For the text-containing cell, return its midpoint in [X, Y] coordinate format. 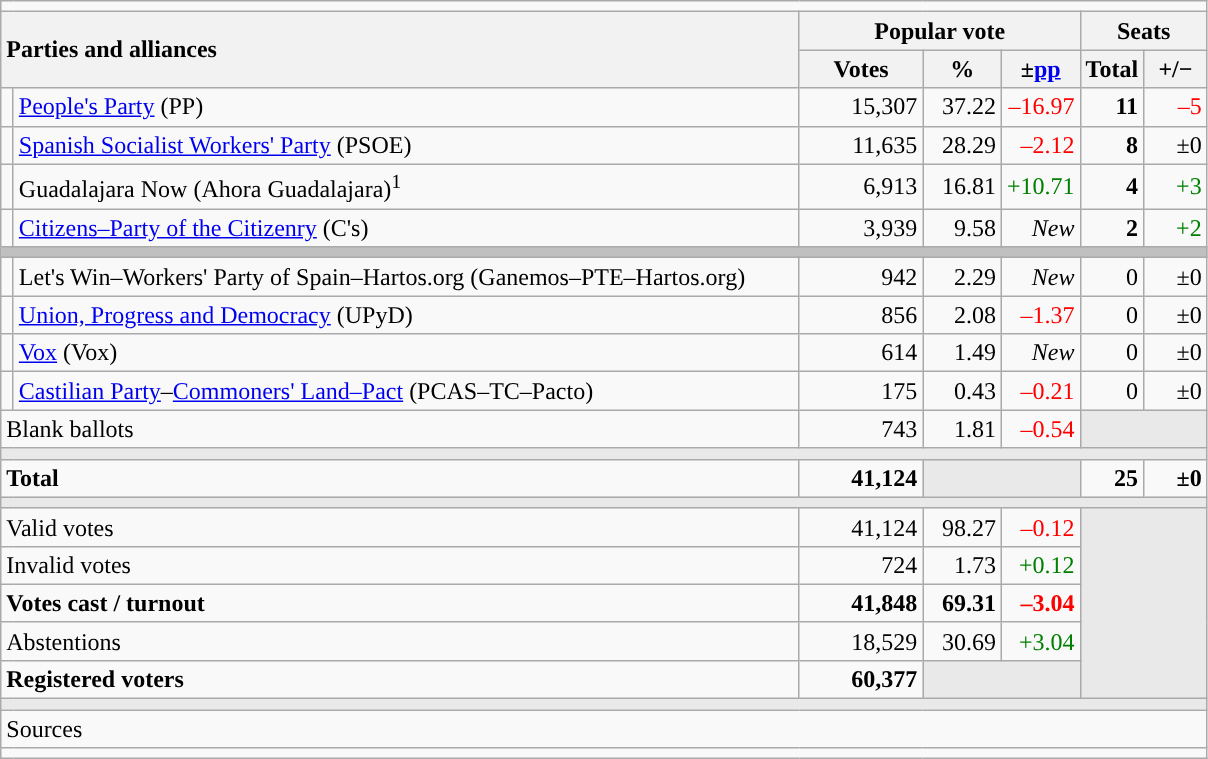
Let's Win–Workers' Party of Spain–Hartos.org (Ganemos–PTE–Hartos.org) [406, 277]
+10.71 [1040, 186]
1.49 [962, 353]
15,307 [861, 107]
–0.21 [1040, 391]
Spanish Socialist Workers' Party (PSOE) [406, 145]
Guadalajara Now (Ahora Guadalajara)1 [406, 186]
–0.54 [1040, 429]
Popular vote [940, 31]
60,377 [861, 679]
30.69 [962, 641]
942 [861, 277]
+3 [1176, 186]
People's Party (PP) [406, 107]
Blank ballots [400, 429]
–2.12 [1040, 145]
41,848 [861, 603]
4 [1112, 186]
–16.97 [1040, 107]
Union, Progress and Democracy (UPyD) [406, 315]
±pp [1040, 69]
–0.12 [1040, 527]
Registered voters [400, 679]
2.29 [962, 277]
2 [1112, 228]
Citizens–Party of the Citizenry (C's) [406, 228]
Abstentions [400, 641]
18,529 [861, 641]
Sources [604, 729]
Castilian Party–Commoners' Land–Pact (PCAS–TC–Pacto) [406, 391]
724 [861, 565]
856 [861, 315]
Seats [1144, 31]
37.22 [962, 107]
8 [1112, 145]
11,635 [861, 145]
11 [1112, 107]
+2 [1176, 228]
Invalid votes [400, 565]
9.58 [962, 228]
2.08 [962, 315]
Votes [861, 69]
3,939 [861, 228]
743 [861, 429]
Vox (Vox) [406, 353]
+/− [1176, 69]
Parties and alliances [400, 50]
+3.04 [1040, 641]
98.27 [962, 527]
16.81 [962, 186]
Votes cast / turnout [400, 603]
1.81 [962, 429]
6,913 [861, 186]
69.31 [962, 603]
–1.37 [1040, 315]
1.73 [962, 565]
28.29 [962, 145]
Valid votes [400, 527]
614 [861, 353]
0.43 [962, 391]
% [962, 69]
+0.12 [1040, 565]
25 [1112, 478]
–3.04 [1040, 603]
–5 [1176, 107]
175 [861, 391]
